Output the (x, y) coordinate of the center of the cell containing the given text.  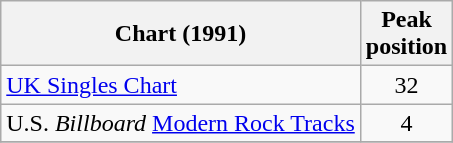
UK Singles Chart (181, 85)
Chart (1991) (181, 34)
32 (406, 85)
Peakposition (406, 34)
U.S. Billboard Modern Rock Tracks (181, 123)
4 (406, 123)
